Detect which cell encompasses the target text, then output its [x, y] center coordinate. 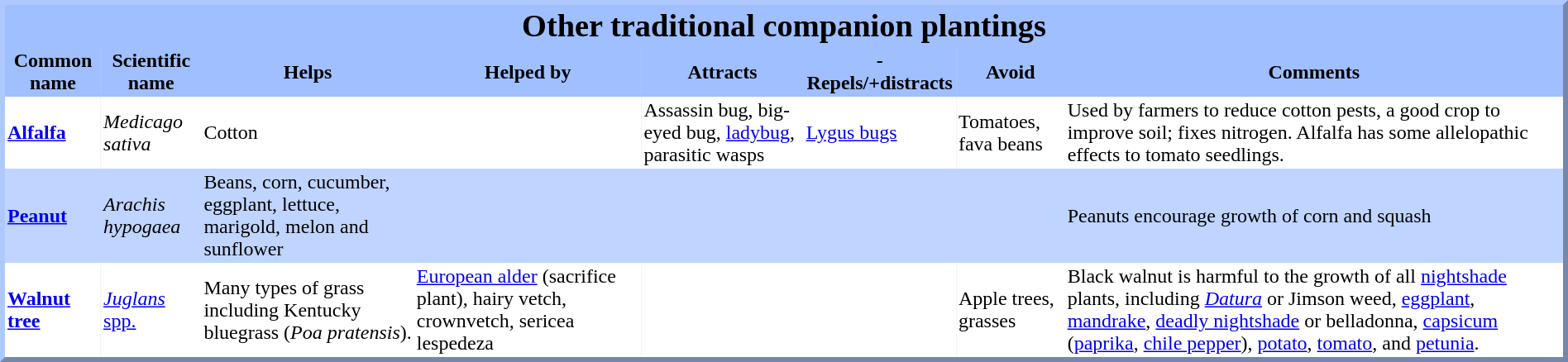
Comments [1314, 72]
Medicago sativa [151, 132]
Walnut tree [53, 310]
Beans, corn, cucumber, eggplant, lettuce, marigold, melon and sunflower [308, 216]
Lygus bugs [880, 132]
European alder (sacrifice plant), hairy vetch, crownvetch, sericea lespedeza [528, 310]
Cotton [308, 132]
Peanut [53, 216]
-Repels/+distracts [880, 72]
Peanuts encourage growth of corn and squash [1314, 216]
Common name [53, 72]
Used by farmers to reduce cotton pests, a good crop to improve soil; fixes nitrogen. Alfalfa has some allelopathic effects to tomato seedlings. [1314, 132]
Tomatoes, fava beans [1011, 132]
Arachis hypogaea [151, 216]
Assassin bug, big-eyed bug, ladybug, parasitic wasps [722, 132]
Avoid [1011, 72]
Attracts [722, 72]
Juglans spp. [151, 310]
Other traditional companion plantings [784, 26]
Apple trees, grasses [1011, 310]
Many types of grass including Kentucky bluegrass (Poa pratensis). [308, 310]
Alfalfa [53, 132]
Helped by [528, 72]
Helps [308, 72]
Scientific name [151, 72]
